For the text-containing cell, return its midpoint in [x, y] coordinate format. 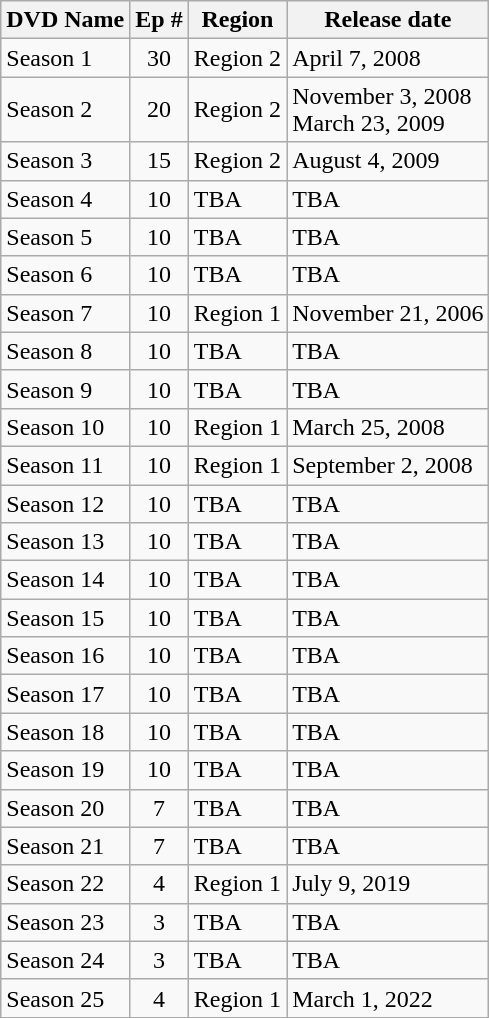
DVD Name [66, 20]
Season 4 [66, 199]
Season 21 [66, 846]
Season 10 [66, 427]
Release date [388, 20]
Season 13 [66, 542]
Season 17 [66, 694]
Season 14 [66, 580]
20 [159, 110]
Season 23 [66, 922]
15 [159, 161]
March 1, 2022 [388, 998]
November 21, 2006 [388, 313]
August 4, 2009 [388, 161]
Season 7 [66, 313]
Season 6 [66, 275]
July 9, 2019 [388, 884]
Season 9 [66, 389]
November 3, 2008March 23, 2009 [388, 110]
Season 12 [66, 503]
Season 1 [66, 58]
Season 16 [66, 656]
September 2, 2008 [388, 465]
Season 3 [66, 161]
Season 22 [66, 884]
Ep # [159, 20]
Season 19 [66, 770]
Season 18 [66, 732]
Season 11 [66, 465]
Season 5 [66, 237]
30 [159, 58]
Season 15 [66, 618]
Season 25 [66, 998]
Season 24 [66, 960]
Season 20 [66, 808]
Season 2 [66, 110]
April 7, 2008 [388, 58]
March 25, 2008 [388, 427]
Season 8 [66, 351]
Region [237, 20]
